Return (X, Y) of the center of cell containing provided text 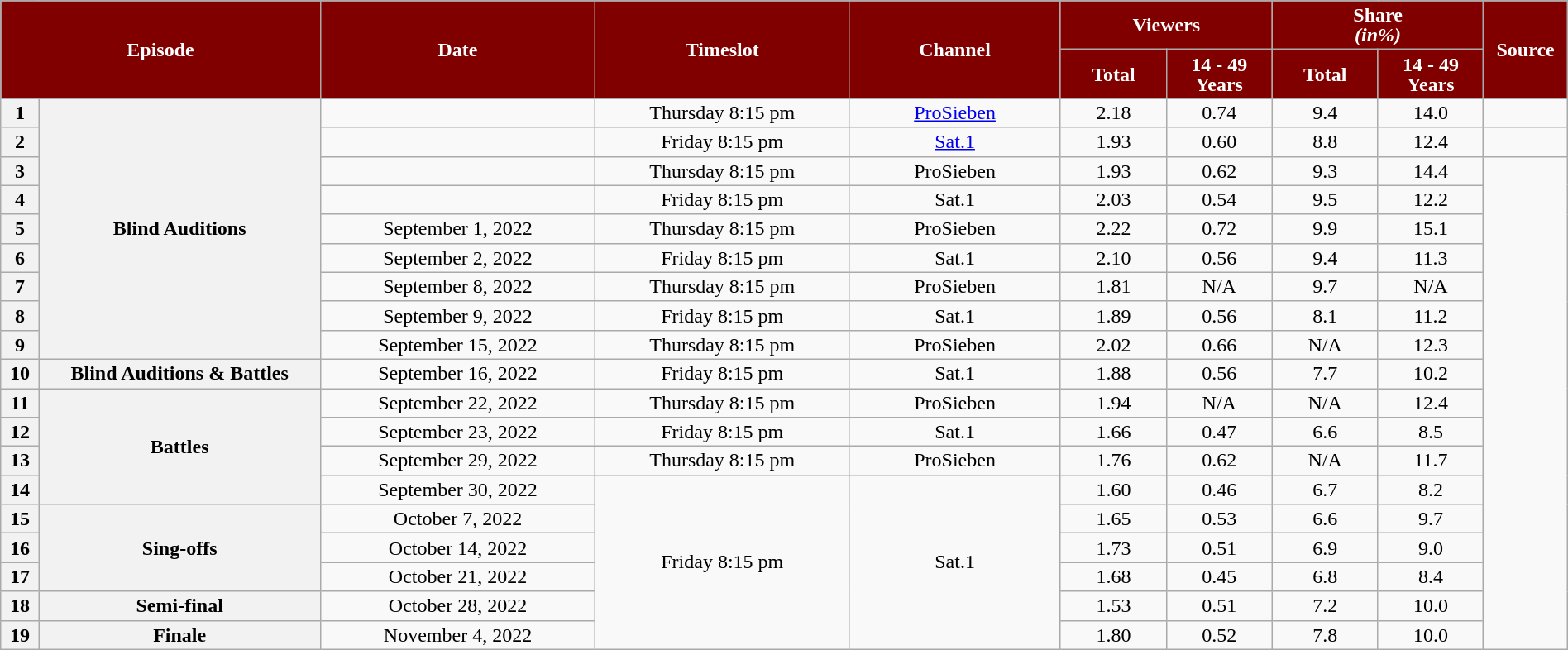
19 (20, 635)
Sing-offs (179, 547)
2.18 (1113, 112)
1.76 (1113, 461)
7.8 (1325, 635)
8.2 (1431, 490)
September 16, 2022 (458, 374)
6.8 (1325, 577)
9 (20, 344)
0.60 (1219, 142)
2.02 (1113, 344)
0.45 (1219, 577)
2 (20, 142)
2.22 (1113, 228)
September 8, 2022 (458, 286)
18 (20, 605)
1.68 (1113, 577)
4 (20, 200)
8.4 (1431, 577)
0.53 (1219, 519)
6.9 (1325, 547)
0.46 (1219, 490)
September 23, 2022 (458, 432)
8.1 (1325, 316)
0.54 (1219, 200)
13 (20, 461)
Blind Auditions (179, 229)
Timeslot (723, 50)
1.80 (1113, 635)
8.8 (1325, 142)
8 (20, 316)
8.5 (1431, 432)
September 29, 2022 (458, 461)
7.7 (1325, 374)
1.89 (1113, 316)
7 (20, 286)
1.53 (1113, 605)
Finale (179, 635)
11.7 (1431, 461)
0.52 (1219, 635)
0.74 (1219, 112)
5 (20, 228)
14.0 (1431, 112)
17 (20, 577)
Channel (955, 50)
7.2 (1325, 605)
1.73 (1113, 547)
1.60 (1113, 490)
September 9, 2022 (458, 316)
September 15, 2022 (458, 344)
10 (20, 374)
0.47 (1219, 432)
14.4 (1431, 170)
10.2 (1431, 374)
0.72 (1219, 228)
Source (1525, 50)
12.3 (1431, 344)
November 4, 2022 (458, 635)
1.65 (1113, 519)
October 7, 2022 (458, 519)
Battles (179, 447)
September 1, 2022 (458, 228)
14 (20, 490)
September 22, 2022 (458, 404)
3 (20, 170)
1.81 (1113, 286)
12 (20, 432)
October 28, 2022 (458, 605)
1.88 (1113, 374)
15 (20, 519)
1.94 (1113, 404)
15.1 (1431, 228)
6 (20, 258)
October 14, 2022 (458, 547)
11.3 (1431, 258)
2.03 (1113, 200)
September 2, 2022 (458, 258)
2.10 (1113, 258)
September 30, 2022 (458, 490)
Semi-final (179, 605)
Date (458, 50)
11 (20, 404)
Blind Auditions & Battles (179, 374)
9.9 (1325, 228)
1.66 (1113, 432)
16 (20, 547)
6.7 (1325, 490)
Share(in%) (1378, 25)
0.66 (1219, 344)
Viewers (1166, 25)
9.5 (1325, 200)
October 21, 2022 (458, 577)
1 (20, 112)
12.2 (1431, 200)
9.0 (1431, 547)
Episode (160, 50)
11.2 (1431, 316)
9.3 (1325, 170)
